Provide the (X, Y) coordinate of the cell's center where the given text is located.  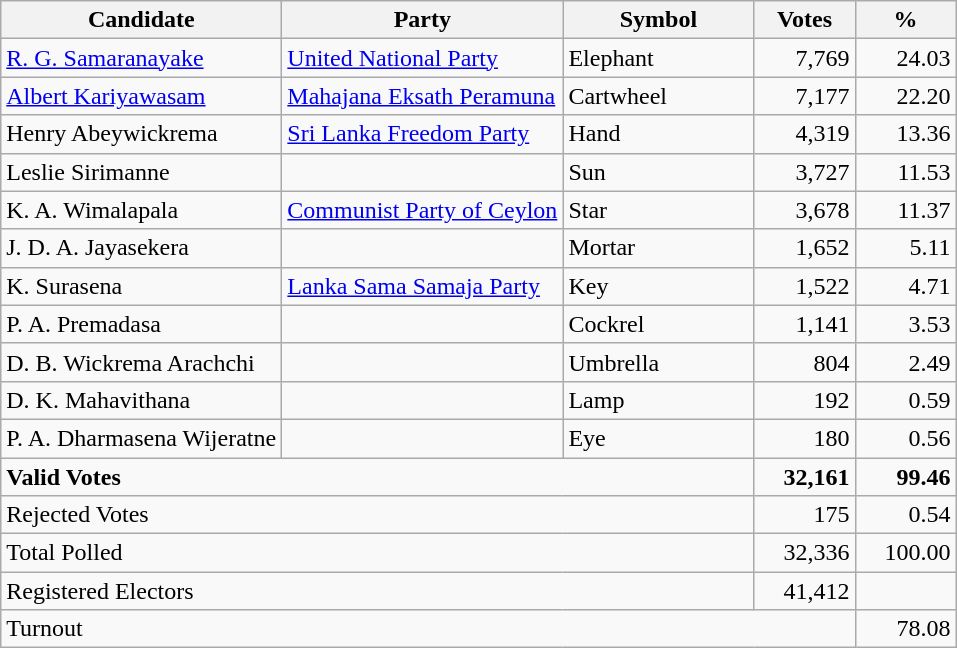
Key (658, 286)
4.71 (906, 286)
11.37 (906, 210)
41,412 (804, 591)
Cartwheel (658, 96)
Hand (658, 134)
32,161 (804, 477)
Mortar (658, 248)
175 (804, 515)
Mahajana Eksath Peramuna (422, 96)
1,141 (804, 324)
D. B. Wickrema Arachchi (142, 362)
Star (658, 210)
7,769 (804, 58)
32,336 (804, 553)
Leslie Sirimanne (142, 172)
P. A. Premadasa (142, 324)
Total Polled (378, 553)
Party (422, 20)
1,652 (804, 248)
Rejected Votes (378, 515)
804 (804, 362)
0.54 (906, 515)
J. D. A. Jayasekera (142, 248)
% (906, 20)
Candidate (142, 20)
0.56 (906, 438)
Sun (658, 172)
5.11 (906, 248)
K. A. Wimalapala (142, 210)
Symbol (658, 20)
Albert Kariyawasam (142, 96)
78.08 (906, 629)
Valid Votes (378, 477)
192 (804, 400)
13.36 (906, 134)
1,522 (804, 286)
99.46 (906, 477)
United National Party (422, 58)
Cockrel (658, 324)
180 (804, 438)
K. Surasena (142, 286)
100.00 (906, 553)
Votes (804, 20)
2.49 (906, 362)
3.53 (906, 324)
R. G. Samaranayake (142, 58)
11.53 (906, 172)
D. K. Mahavithana (142, 400)
Turnout (428, 629)
Communist Party of Ceylon (422, 210)
0.59 (906, 400)
24.03 (906, 58)
Umbrella (658, 362)
P. A. Dharmasena Wijeratne (142, 438)
22.20 (906, 96)
Sri Lanka Freedom Party (422, 134)
Eye (658, 438)
Lamp (658, 400)
7,177 (804, 96)
4,319 (804, 134)
Lanka Sama Samaja Party (422, 286)
Registered Electors (378, 591)
Elephant (658, 58)
Henry Abeywickrema (142, 134)
3,727 (804, 172)
3,678 (804, 210)
